Output the (x, y) coordinate of the center of the cell containing the given text.  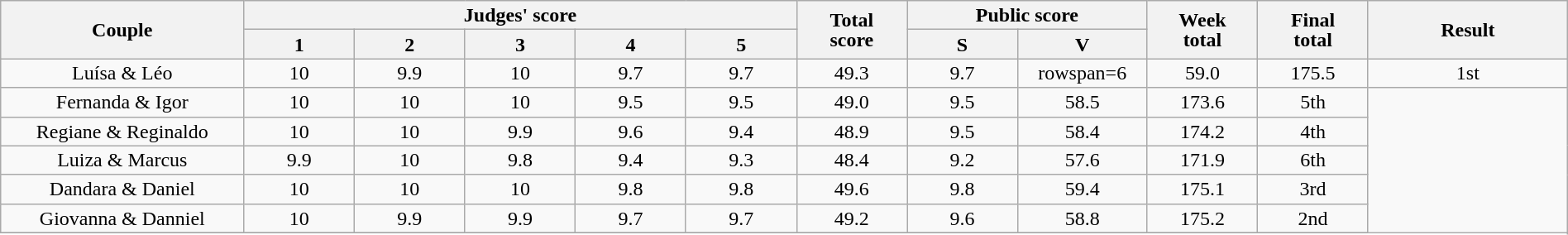
3rd (1313, 189)
2nd (1313, 218)
48.4 (852, 161)
59.0 (1202, 73)
175.5 (1313, 73)
4 (631, 45)
Judges' score (520, 15)
59.4 (1082, 189)
Public score (1027, 15)
58.4 (1082, 131)
Result (1467, 30)
6th (1313, 161)
Luiza & Marcus (122, 161)
Fernanda & Igor (122, 103)
1st (1467, 73)
Finaltotal (1313, 30)
5th (1313, 103)
S (963, 45)
2 (409, 45)
58.8 (1082, 218)
3 (520, 45)
175.2 (1202, 218)
Giovanna & Danniel (122, 218)
4th (1313, 131)
49.2 (852, 218)
9.3 (741, 161)
rowspan=6 (1082, 73)
9.2 (963, 161)
Weektotal (1202, 30)
Dandara & Daniel (122, 189)
48.9 (852, 131)
Totalscore (852, 30)
Luísa & Léo (122, 73)
1 (299, 45)
V (1082, 45)
58.5 (1082, 103)
5 (741, 45)
171.9 (1202, 161)
Regiane & Reginaldo (122, 131)
49.3 (852, 73)
173.6 (1202, 103)
49.6 (852, 189)
57.6 (1082, 161)
175.1 (1202, 189)
Couple (122, 30)
49.0 (852, 103)
174.2 (1202, 131)
